Search for the cell housing the specified text and yield its (X, Y) center coordinate. 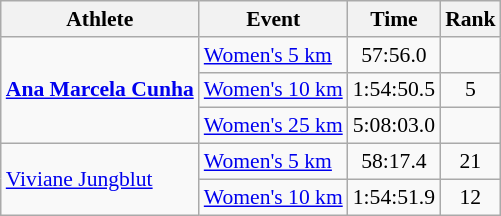
57:56.0 (394, 55)
12 (470, 197)
1:54:51.9 (394, 197)
Viviane Jungblut (100, 180)
5:08:03.0 (394, 126)
1:54:50.5 (394, 90)
Ana Marcela Cunha (100, 90)
Event (274, 19)
Rank (470, 19)
Time (394, 19)
21 (470, 162)
Athlete (100, 19)
5 (470, 90)
58:17.4 (394, 162)
Women's 25 km (274, 126)
